Return the (x, y) coordinate for the center point of the cell that contains the specified text.  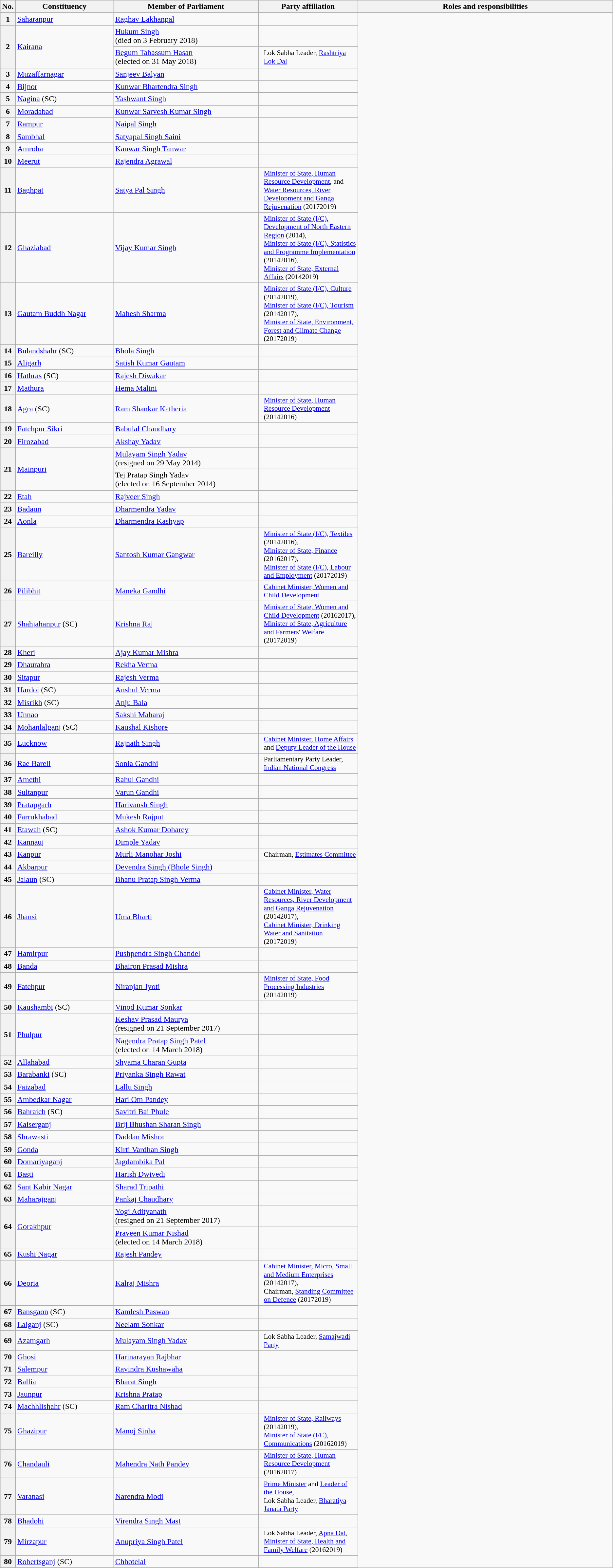
Dharmendra Kashyap (186, 521)
Fatehpur (64, 986)
Pilibhit (64, 591)
Muzaffarnagar (64, 74)
Dimple Yadav (186, 842)
Hari Om Pandey (186, 1099)
Kairana (64, 47)
24 (8, 521)
Krishna Pratap (186, 1394)
Ajay Kumar Mishra (186, 652)
23 (8, 509)
26 (8, 591)
60 (8, 1162)
80 (8, 1562)
Virendra Singh Mast (186, 1521)
13 (8, 314)
Keshav Prasad Maurya(resigned on 21 September 2017) (186, 1024)
Manoj Sinha (186, 1431)
Savitri Bai Phule (186, 1112)
Faizabad (64, 1087)
Lok Sabha Leader, Apna Dal,Minister of State, Health and Family Welfare (20162019) (310, 1541)
Sultanpur (64, 792)
Mulayam Singh Yadav (186, 1341)
7 (8, 124)
Naipal Singh (186, 124)
Kaushambi (SC) (64, 1007)
Satyapal Singh Saini (186, 136)
33 (8, 715)
Misrikh (SC) (64, 702)
Begum Tabassum Hasan(elected on 31 May 2018) (186, 57)
18 (8, 409)
Gonda (64, 1149)
Nagendra Pratap Singh Patel(elected on 14 March 2018) (186, 1045)
Mulayam Singh Yadav(resigned on 29 May 2014) (186, 458)
Bharat Singh (186, 1382)
50 (8, 1007)
Uma Bharti (186, 916)
Amroha (64, 149)
37 (8, 780)
Party affiliation (308, 7)
Lok Sabha Leader, Samajwadi Party (310, 1341)
65 (8, 1254)
Bulandshahr (SC) (64, 351)
Pratapgarh (64, 805)
Ram Charitra Nishad (186, 1407)
Kalraj Mishra (186, 1283)
Krishna Raj (186, 624)
74 (8, 1407)
Rajveer Singh (186, 496)
Lallu Singh (186, 1087)
2 (8, 47)
Parliamentary Party Leader, Indian National Congress (310, 764)
Vijay Kumar Singh (186, 248)
Tej Pratap Singh Yadav(elected on 16 September 2014) (186, 479)
Bhairon Prasad Mishra (186, 966)
20 (8, 441)
Hardoi (SC) (64, 690)
47 (8, 954)
19 (8, 429)
Ram Shankar Katheria (186, 409)
29 (8, 665)
Narendra Modi (186, 1496)
Minister of State, Food Processing Industries (20142019) (310, 986)
Ghazipur (64, 1431)
Priyanka Singh Rawat (186, 1074)
4 (8, 86)
Farrukhabad (64, 817)
1 (8, 19)
Minister of State, Human Resource Development, and Water Resources, River Development and Ganga Rejuvenation (20172019) (310, 190)
55 (8, 1099)
Sant Kabir Nagar (64, 1186)
Cabinet Minister, Home Affairs and Deputy Leader of the House (310, 743)
Mahesh Sharma (186, 314)
Kushi Nagar (64, 1254)
Maharajganj (64, 1199)
Rampur (64, 124)
Kanpur (64, 854)
Sakshi Maharaj (186, 715)
Vinod Kumar Sonkar (186, 1007)
Rajesh Diwakar (186, 376)
Praveen Kumar Nishad(elected on 14 March 2018) (186, 1237)
Member of Parliament (186, 7)
61 (8, 1174)
Sonia Gandhi (186, 764)
Neelam Sonkar (186, 1324)
Machhlishahr (SC) (64, 1407)
Barabanki (SC) (64, 1074)
Rekha Verma (186, 665)
Yogi Adityanath(resigned on 21 September 2017) (186, 1216)
70 (8, 1357)
35 (8, 743)
Kaushal Kishore (186, 727)
28 (8, 652)
73 (8, 1394)
12 (8, 248)
Anshul Verma (186, 690)
58 (8, 1137)
Kunwar Sarvesh Kumar Singh (186, 111)
25 (8, 554)
Minister of State (I/C), Textiles (20142016),Minister of State, Finance (20162017),Minister of State (I/C), Labour and Employment (20172019) (310, 554)
49 (8, 986)
Azamgarh (64, 1341)
Jagdambika Pal (186, 1162)
41 (8, 830)
Bijnor (64, 86)
Anupriya Singh Patel (186, 1541)
Agra (SC) (64, 409)
Sanjeev Balyan (186, 74)
Badaun (64, 509)
Harinarayan Rajbhar (186, 1357)
Maneka Gandhi (186, 591)
Chandauli (64, 1464)
Pankaj Chaudhary (186, 1199)
Moradabad (64, 111)
21 (8, 469)
67 (8, 1312)
48 (8, 966)
Constituency (64, 7)
Saharanpur (64, 19)
Prime Minister and Leader of the House,Lok Sabha Leader, Bharatiya Janata Party (310, 1496)
30 (8, 677)
Anju Bala (186, 702)
3 (8, 74)
9 (8, 149)
Bansgaon (SC) (64, 1312)
Lalganj (SC) (64, 1324)
Harish Dwivedi (186, 1174)
46 (8, 916)
Fatehpur Sikri (64, 429)
Brij Bhushan Sharan Singh (186, 1124)
Sambhal (64, 136)
44 (8, 867)
Murli Manohar Joshi (186, 854)
Banda (64, 966)
Mahendra Nath Pandey (186, 1464)
52 (8, 1062)
Cabinet Minister, Water Resources, River Development and Ganga Rejuvenation (20142017),Cabinet Minister, Drinking Water and Sanitation (20172019) (310, 916)
Etawah (SC) (64, 830)
Aligarh (64, 363)
75 (8, 1431)
Minister of State, Railways (20142019),Minister of State (I/C), Communications (20162019) (310, 1431)
Basti (64, 1174)
15 (8, 363)
Mohanlalganj (SC) (64, 727)
Rajesh Pandey (186, 1254)
62 (8, 1186)
64 (8, 1227)
Satish Kumar Gautam (186, 363)
Shahjahanpur (SC) (64, 624)
Firozabad (64, 441)
Dhaurahra (64, 665)
77 (8, 1496)
31 (8, 690)
40 (8, 817)
Deoria (64, 1283)
Cabinet Minister, Women and Child Development (310, 591)
Bareilly (64, 554)
Bahraich (SC) (64, 1112)
Baghpat (64, 190)
Sharad Tripathi (186, 1186)
Lucknow (64, 743)
Mainpuri (64, 469)
Santosh Kumar Gangwar (186, 554)
Shrawasti (64, 1137)
Dharmendra Yadav (186, 509)
Pushpendra Singh Chandel (186, 954)
Sitapur (64, 677)
Niranjan Jyoti (186, 986)
Chairman, Estimates Committee (310, 854)
32 (8, 702)
Robertsganj (SC) (64, 1562)
22 (8, 496)
36 (8, 764)
59 (8, 1149)
Devendra Singh (Bhole Singh) (186, 867)
Roles and responsibilities (485, 7)
Varanasi (64, 1496)
Bhadohi (64, 1521)
Nagina (SC) (64, 99)
Gautam Buddh Nagar (64, 314)
Rajesh Verma (186, 677)
Kamlesh Paswan (186, 1312)
Akbarpur (64, 867)
8 (8, 136)
53 (8, 1074)
Jaunpur (64, 1394)
66 (8, 1283)
Gorakhpur (64, 1227)
78 (8, 1521)
Rajnath Singh (186, 743)
45 (8, 879)
Meerut (64, 161)
Mirzapur (64, 1541)
76 (8, 1464)
Mukesh Rajput (186, 817)
Unnao (64, 715)
17 (8, 388)
Jhansi (64, 916)
Ghaziabad (64, 248)
Yashwant Singh (186, 99)
Lok Sabha Leader, Rashtriya Lok Dal (310, 57)
Ambedkar Nagar (64, 1099)
Akshay Yadav (186, 441)
Kirti Vardhan Singh (186, 1149)
5 (8, 99)
Etah (64, 496)
Rahul Gandhi (186, 780)
Allahabad (64, 1062)
Ghosi (64, 1357)
Salempur (64, 1369)
39 (8, 805)
57 (8, 1124)
Rajendra Agrawal (186, 161)
Kunwar Bhartendra Singh (186, 86)
Hathras (SC) (64, 376)
14 (8, 351)
Mathura (64, 388)
69 (8, 1341)
Babulal Chaudhary (186, 429)
6 (8, 111)
Ashok Kumar Doharey (186, 830)
63 (8, 1199)
11 (8, 190)
72 (8, 1382)
43 (8, 854)
Jalaun (SC) (64, 879)
Kaiserganj (64, 1124)
Cabinet Minister, Micro, Small and Medium Enterprises (20142017),Chairman, Standing Committee on Defence (20172019) (310, 1283)
54 (8, 1087)
No. (8, 7)
Hukum Singh(died on 3 February 2018) (186, 36)
16 (8, 376)
Shyama Charan Gupta (186, 1062)
Phulpur (64, 1035)
68 (8, 1324)
Ravindra Kushawaha (186, 1369)
71 (8, 1369)
Hema Malini (186, 388)
Kanwar Singh Tanwar (186, 149)
Rae Bareli (64, 764)
Daddan Mishra (186, 1137)
Minister of State, Human Resource Development (20162017) (310, 1464)
Raghav Lakhanpal (186, 19)
Kannauj (64, 842)
Satya Pal Singh (186, 190)
Bhanu Pratap Singh Verma (186, 879)
34 (8, 727)
Amethi (64, 780)
Ballia (64, 1382)
Chhotelal (186, 1562)
27 (8, 624)
Varun Gandhi (186, 792)
10 (8, 161)
Domariyaganj (64, 1162)
Kheri (64, 652)
Hamirpur (64, 954)
Harivansh Singh (186, 805)
79 (8, 1541)
51 (8, 1035)
42 (8, 842)
Minister of State, Human Resource Development (20142016) (310, 409)
Minister of State, Women and Child Development (20162017),Minister of State, Agriculture and Farmers' Welfare (20172019) (310, 624)
56 (8, 1112)
Bhola Singh (186, 351)
Aonla (64, 521)
38 (8, 792)
